Pinpoint the cell where the given text exists, returning its (x, y) midpoint coordinate. 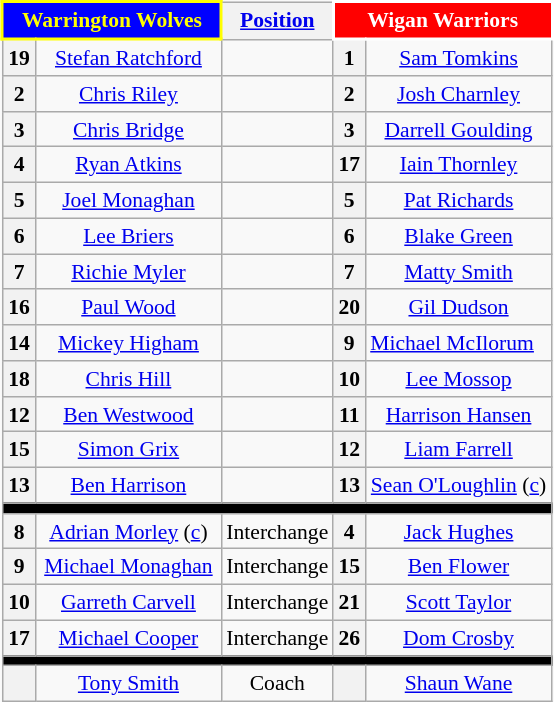
Sean O'Loughlin (c) (458, 485)
Shaun Wane (458, 684)
26 (349, 638)
Sam Tomkins (458, 57)
8 (20, 531)
Harrison Hansen (458, 414)
Blake Green (458, 236)
1 (349, 57)
Richie Myler (129, 272)
Stefan Ratchford (129, 57)
Dom Crosby (458, 638)
Garreth Carvell (129, 602)
Chris Riley (129, 94)
Ben Flower (458, 567)
Michael Cooper (129, 638)
Lee Mossop (458, 379)
Liam Farrell (458, 450)
Josh Charnley (458, 94)
Jack Hughes (458, 531)
21 (349, 602)
Ben Harrison (129, 485)
Mickey Higham (129, 343)
Coach (277, 684)
Ben Westwood (129, 414)
16 (20, 307)
Warrington Wolves (112, 20)
Adrian Morley (c) (129, 531)
20 (349, 307)
Pat Richards (458, 200)
Lee Briers (129, 236)
Paul Wood (129, 307)
Ryan Atkins (129, 165)
Position (277, 20)
Michael Monaghan (129, 567)
11 (349, 414)
Darrell Goulding (458, 129)
Chris Hill (129, 379)
Gil Dudson (458, 307)
Michael McIlorum (458, 343)
Tony Smith (129, 684)
Joel Monaghan (129, 200)
Scott Taylor (458, 602)
18 (20, 379)
19 (20, 57)
14 (20, 343)
Wigan Warriors (442, 20)
Matty Smith (458, 272)
Simon Grix (129, 450)
Iain Thornley (458, 165)
Chris Bridge (129, 129)
